From the cell containing the given text, extract its center point as (X, Y) coordinate. 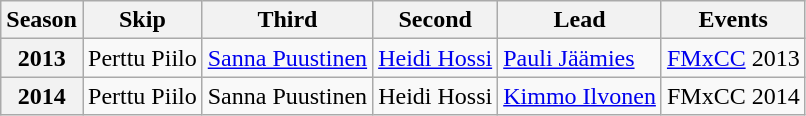
Lead (580, 20)
2013 (42, 58)
Pauli Jäämies (580, 58)
2014 (42, 96)
Events (733, 20)
Skip (142, 20)
Season (42, 20)
FMxCC 2014 (733, 96)
Kimmo Ilvonen (580, 96)
Third (287, 20)
Second (436, 20)
FMxCC 2013 (733, 58)
